Return (x, y) of the center of cell containing provided text 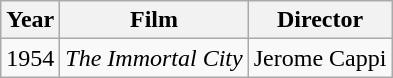
Jerome Cappi (320, 58)
The Immortal City (154, 58)
1954 (30, 58)
Year (30, 20)
Director (320, 20)
Film (154, 20)
